Return [x, y] of the center of cell containing provided text 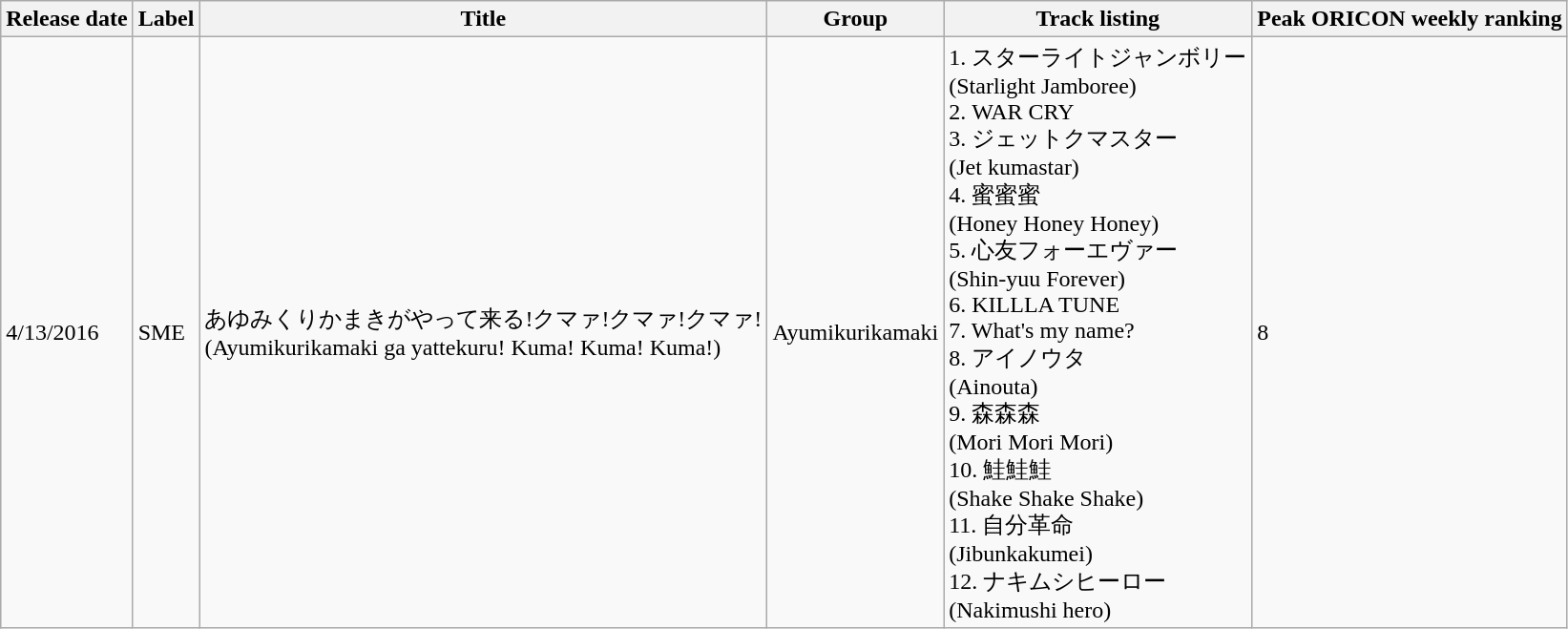
Release date [67, 19]
Track listing [1098, 19]
あゆみくりかまきがやって来る!クマァ!クマァ!クマァ!(Ayumikurikamaki ga yattekuru! Kuma! Kuma! Kuma!) [483, 332]
SME [166, 332]
Peak ORICON weekly ranking [1410, 19]
Label [166, 19]
Group [855, 19]
8 [1410, 332]
Title [483, 19]
Ayumikurikamaki [855, 332]
4/13/2016 [67, 332]
